Output the [x, y] coordinate of the center of the cell containing the given text.  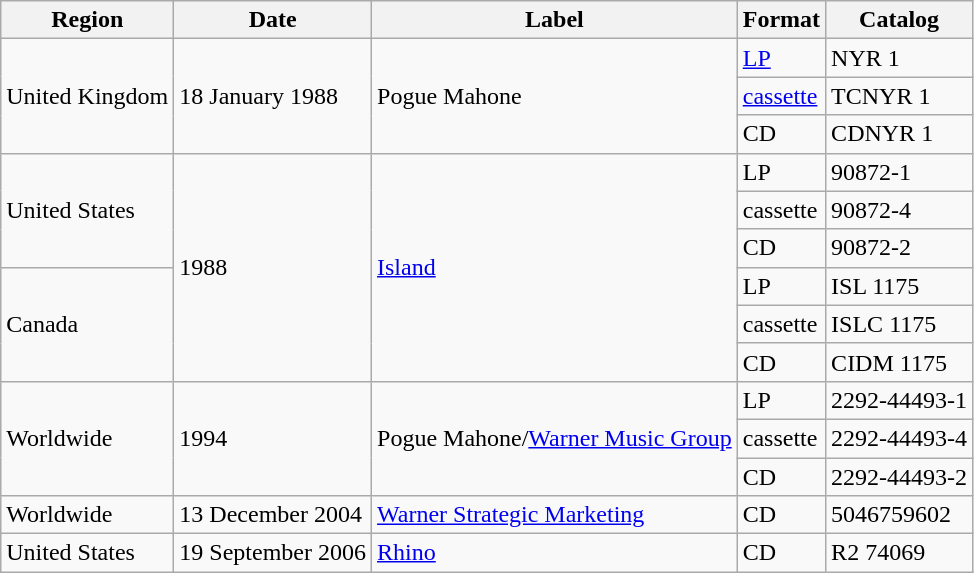
Island [555, 267]
13 December 2004 [273, 515]
Canada [88, 324]
ISLC 1175 [900, 324]
1988 [273, 267]
ISL 1175 [900, 286]
19 September 2006 [273, 553]
CIDM 1175 [900, 362]
CDNYR 1 [900, 134]
NYR 1 [900, 58]
Pogue Mahone/Warner Music Group [555, 438]
2292-44493-2 [900, 477]
90872-1 [900, 172]
2292-44493-1 [900, 400]
Format [781, 20]
2292-44493-4 [900, 438]
Rhino [555, 553]
1994 [273, 438]
Label [555, 20]
TCNYR 1 [900, 96]
18 January 1988 [273, 96]
R2 74069 [900, 553]
Warner Strategic Marketing [555, 515]
Catalog [900, 20]
90872-4 [900, 210]
90872-2 [900, 248]
Date [273, 20]
Pogue Mahone [555, 96]
5046759602 [900, 515]
United Kingdom [88, 96]
Region [88, 20]
